Scan for the cell matching the given text and deliver its [X, Y] coordinate at center. 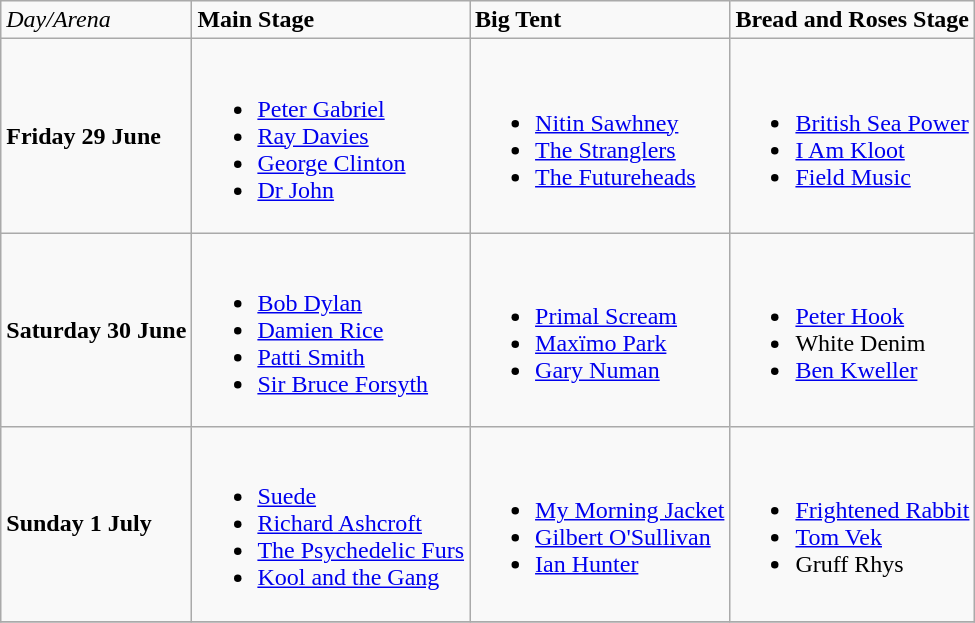
Saturday 30 June [96, 330]
British Sea PowerI Am KlootField Music [852, 136]
Main Stage [331, 20]
Frightened RabbitTom VekGruff Rhys [852, 524]
Primal ScreamMaxïmo ParkGary Numan [600, 330]
SuedeRichard AshcroftThe Psychedelic FursKool and the Gang [331, 524]
Day/Arena [96, 20]
Bob DylanDamien RicePatti SmithSir Bruce Forsyth [331, 330]
Big Tent [600, 20]
Nitin SawhneyThe StranglersThe Futureheads [600, 136]
Peter HookWhite DenimBen Kweller [852, 330]
My Morning JacketGilbert O'SullivanIan Hunter [600, 524]
Bread and Roses Stage [852, 20]
Friday 29 June [96, 136]
Sunday 1 July [96, 524]
Peter GabrielRay DaviesGeorge ClintonDr John [331, 136]
